Output the [x, y] coordinate of the center of the cell containing the given text.  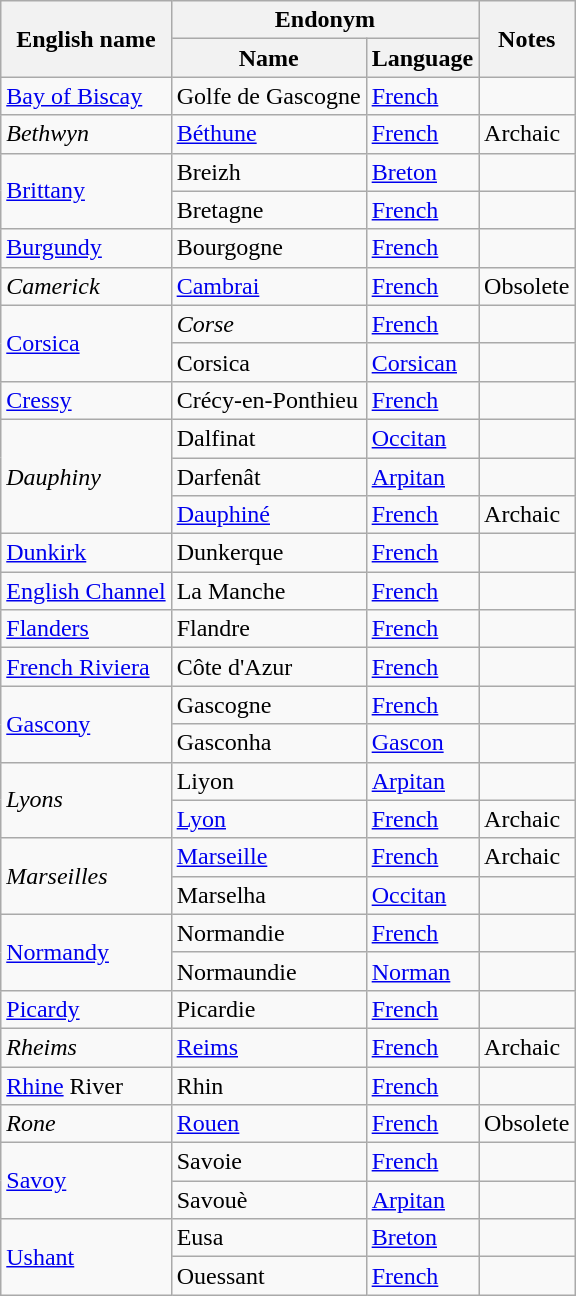
Dauphiny [86, 476]
Cambrai [268, 286]
Gascon [422, 743]
Gascony [86, 724]
Endonym [324, 20]
Normaundie [268, 971]
Rone [86, 1124]
Rhin [268, 1085]
Ouessant [268, 1276]
Rouen [268, 1124]
Brittany [86, 191]
Burgundy [86, 248]
French Riviera [86, 667]
Dauphiné [268, 515]
Reims [268, 1047]
Marselha [268, 895]
Bretagne [268, 210]
Gascogne [268, 705]
Savouè [268, 1200]
Gasconha [268, 743]
La Manche [268, 591]
Cressy [86, 400]
Liyon [268, 781]
Bethwyn [86, 134]
Dunkerque [268, 553]
English name [86, 39]
Béthune [268, 134]
Normandie [268, 933]
Flanders [86, 629]
Dunkirk [86, 553]
Rhine River [86, 1085]
Picardie [268, 1009]
Dalfinat [268, 438]
Crécy-en-Ponthieu [268, 400]
Lyons [86, 800]
Corsican [422, 362]
Bourgogne [268, 248]
Savoy [86, 1181]
Marseilles [86, 876]
Language [422, 58]
Normandy [86, 952]
Norman [422, 971]
Bay of Biscay [86, 96]
Golfe de Gascogne [268, 96]
Breizh [268, 172]
Savoie [268, 1162]
Eusa [268, 1238]
Marseille [268, 857]
English Channel [86, 591]
Ushant [86, 1257]
Flandre [268, 629]
Lyon [268, 819]
Notes [527, 39]
Picardy [86, 1009]
Corse [268, 324]
Camerick [86, 286]
Name [268, 58]
Rheims [86, 1047]
Côte d'Azur [268, 667]
Darfenât [268, 477]
